Detect which cell encompasses the target text, then output its [x, y] center coordinate. 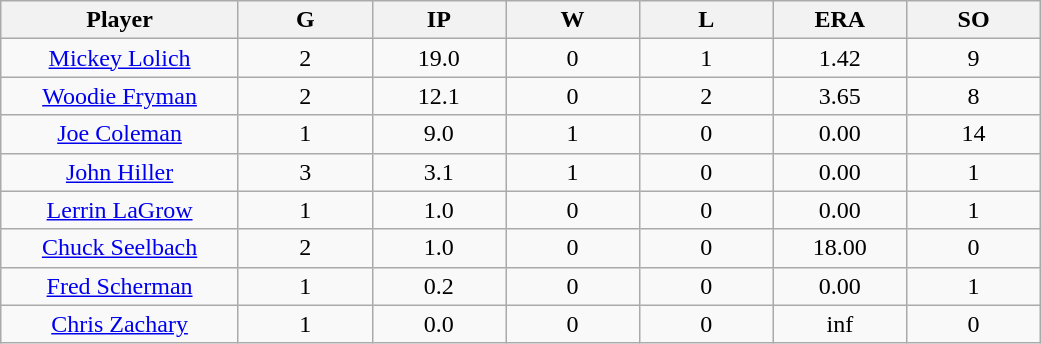
18.00 [840, 248]
0.2 [439, 286]
12.1 [439, 96]
inf [840, 324]
SO [974, 20]
14 [974, 134]
9 [974, 58]
John Hiller [120, 172]
3.65 [840, 96]
Player [120, 20]
8 [974, 96]
Chris Zachary [120, 324]
0.0 [439, 324]
1.42 [840, 58]
Joe Coleman [120, 134]
Mickey Lolich [120, 58]
ERA [840, 20]
IP [439, 20]
W [573, 20]
Fred Scherman [120, 286]
19.0 [439, 58]
L [706, 20]
G [305, 20]
Woodie Fryman [120, 96]
3 [305, 172]
3.1 [439, 172]
9.0 [439, 134]
Lerrin LaGrow [120, 210]
Chuck Seelbach [120, 248]
